For the text-containing cell, return its midpoint in (X, Y) coordinate format. 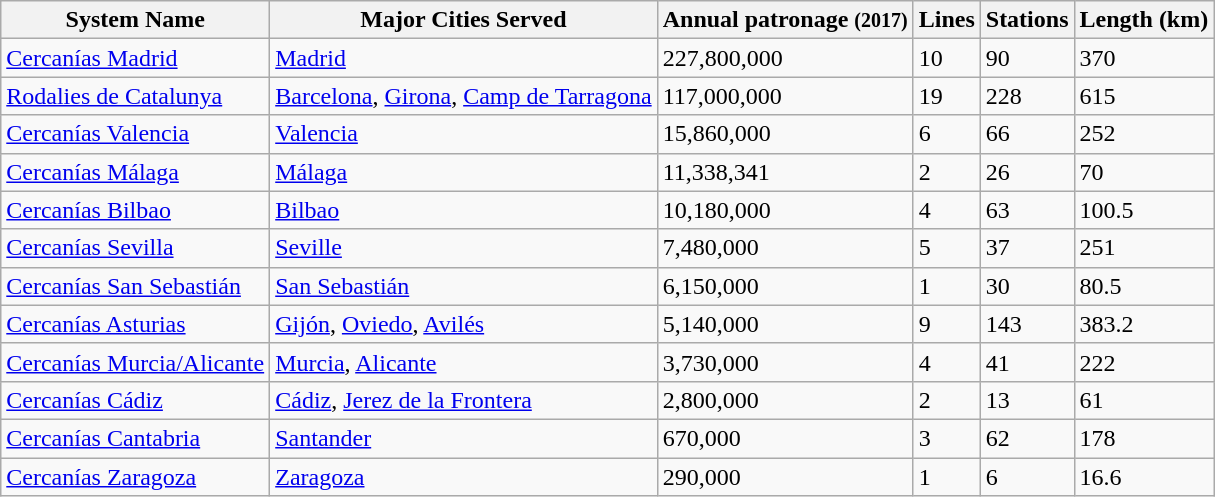
Stations (1027, 20)
Major Cities Served (464, 20)
37 (1027, 248)
70 (1144, 172)
Murcia, Alicante (464, 362)
Madrid (464, 58)
Cercanías San Sebastián (136, 286)
3 (946, 438)
383.2 (1144, 324)
222 (1144, 362)
62 (1027, 438)
6,150,000 (785, 286)
370 (1144, 58)
Bilbao (464, 210)
10 (946, 58)
Annual patronage (2017) (785, 20)
Lines (946, 20)
252 (1144, 134)
251 (1144, 248)
19 (946, 96)
5 (946, 248)
41 (1027, 362)
Cercanías Valencia (136, 134)
143 (1027, 324)
61 (1144, 400)
9 (946, 324)
30 (1027, 286)
Málaga (464, 172)
670,000 (785, 438)
Gijón, Oviedo, Avilés (464, 324)
227,800,000 (785, 58)
Cercanías Málaga (136, 172)
Cercanías Cantabria (136, 438)
Cercanías Zaragoza (136, 477)
80.5 (1144, 286)
228 (1027, 96)
Seville (464, 248)
11,338,341 (785, 172)
System Name (136, 20)
Cádiz, Jerez de la Frontera (464, 400)
Barcelona, Girona, Camp de Tarragona (464, 96)
Length (km) (1144, 20)
5,140,000 (785, 324)
3,730,000 (785, 362)
10,180,000 (785, 210)
Cercanías Bilbao (136, 210)
178 (1144, 438)
13 (1027, 400)
Valencia (464, 134)
615 (1144, 96)
15,860,000 (785, 134)
Rodalies de Catalunya (136, 96)
Cercanías Murcia/Alicante (136, 362)
290,000 (785, 477)
100.5 (1144, 210)
63 (1027, 210)
Cercanías Asturias (136, 324)
26 (1027, 172)
Santander (464, 438)
16.6 (1144, 477)
66 (1027, 134)
Cercanías Madrid (136, 58)
7,480,000 (785, 248)
San Sebastián (464, 286)
2,800,000 (785, 400)
Cercanías Sevilla (136, 248)
117,000,000 (785, 96)
Zaragoza (464, 477)
Cercanías Cádiz (136, 400)
90 (1027, 58)
